Return [x, y] of the center of cell containing provided text 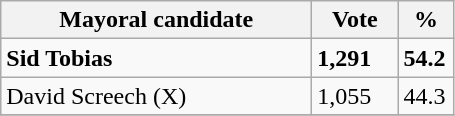
Mayoral candidate [156, 20]
Vote [355, 20]
Sid Tobias [156, 58]
44.3 [426, 96]
1,291 [355, 58]
% [426, 20]
1,055 [355, 96]
David Screech (X) [156, 96]
54.2 [426, 58]
